Locate the cell with the specified text and output its [X, Y] center coordinate. 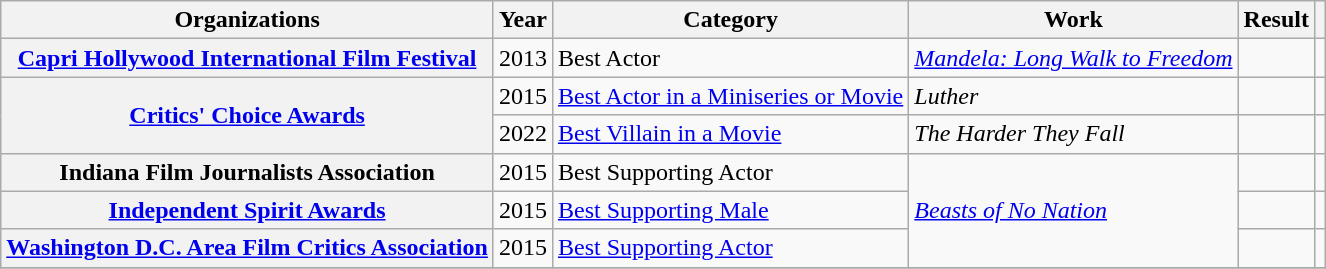
Capri Hollywood International Film Festival [248, 58]
Best Actor in a Miniseries or Movie [730, 96]
Best Actor [730, 58]
The Harder They Fall [1074, 134]
Category [730, 20]
Organizations [248, 20]
Independent Spirit Awards [248, 210]
Luther [1074, 96]
Result [1276, 20]
Indiana Film Journalists Association [248, 172]
2022 [522, 134]
Year [522, 20]
Best Supporting Male [730, 210]
Best Villain in a Movie [730, 134]
Washington D.C. Area Film Critics Association [248, 248]
Work [1074, 20]
Critics' Choice Awards [248, 115]
Beasts of No Nation [1074, 210]
Mandela: Long Walk to Freedom [1074, 58]
2013 [522, 58]
